Provide the (x, y) coordinate of the cell's center where the given text is located.  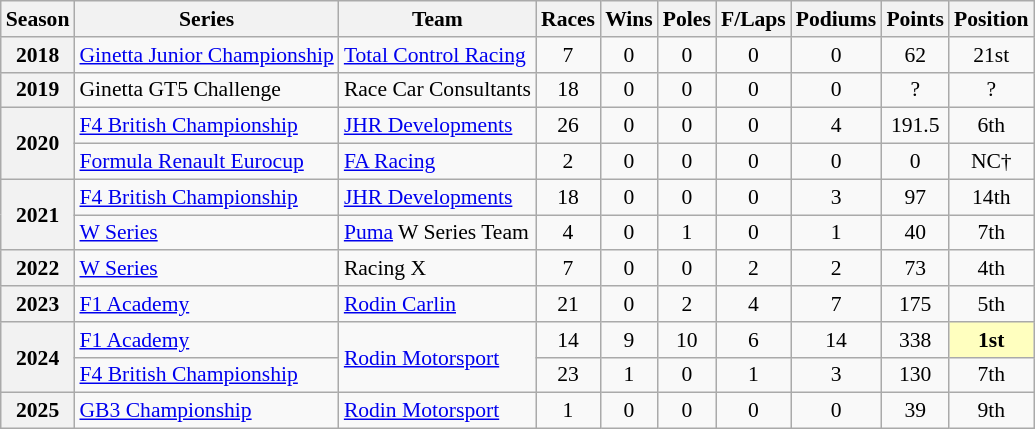
6 (754, 340)
2019 (38, 90)
9 (629, 340)
Position (991, 19)
191.5 (915, 126)
26 (568, 126)
Team (438, 19)
Races (568, 19)
Ginetta Junior Championship (206, 55)
F/Laps (754, 19)
FA Racing (438, 162)
Series (206, 19)
62 (915, 55)
5th (991, 304)
73 (915, 269)
2024 (38, 358)
338 (915, 340)
175 (915, 304)
10 (687, 340)
Race Car Consultants (438, 90)
2022 (38, 269)
2018 (38, 55)
Poles (687, 19)
Racing X (438, 269)
21st (991, 55)
2021 (38, 214)
21 (568, 304)
2025 (38, 411)
Points (915, 19)
Ginetta GT5 Challenge (206, 90)
Wins (629, 19)
Formula Renault Eurocup (206, 162)
9th (991, 411)
NC† (991, 162)
2020 (38, 144)
40 (915, 233)
6th (991, 126)
97 (915, 197)
GB3 Championship (206, 411)
14th (991, 197)
2023 (38, 304)
Puma W Series Team (438, 233)
39 (915, 411)
Rodin Carlin (438, 304)
Season (38, 19)
130 (915, 375)
4th (991, 269)
Podiums (836, 19)
Total Control Racing (438, 55)
23 (568, 375)
1st (991, 340)
